Capture the cell that displays the provided text and extract its [x, y] central coordinate. 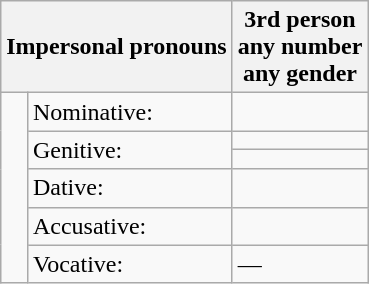
Nominative: [130, 112]
Accusative: [130, 226]
— [300, 264]
Dative: [130, 188]
3rd person any number any gender [300, 47]
Impersonal pronouns [116, 47]
Genitive: [130, 150]
Vocative: [130, 264]
